Identify which cell holds the provided text, then report its [x, y] central coordinate. 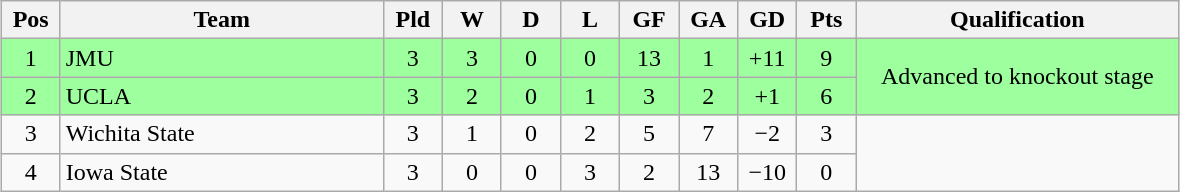
Team [222, 20]
W [472, 20]
D [530, 20]
Pld [412, 20]
6 [826, 96]
9 [826, 58]
−10 [768, 172]
Pts [826, 20]
Wichita State [222, 134]
4 [30, 172]
Qualification [1018, 20]
−2 [768, 134]
7 [708, 134]
L [590, 20]
Iowa State [222, 172]
+11 [768, 58]
Advanced to knockout stage [1018, 77]
GD [768, 20]
Pos [30, 20]
JMU [222, 58]
5 [650, 134]
+1 [768, 96]
UCLA [222, 96]
GA [708, 20]
GF [650, 20]
